Find where the given text appears and provide that cell's center as (X, Y) coordinate. 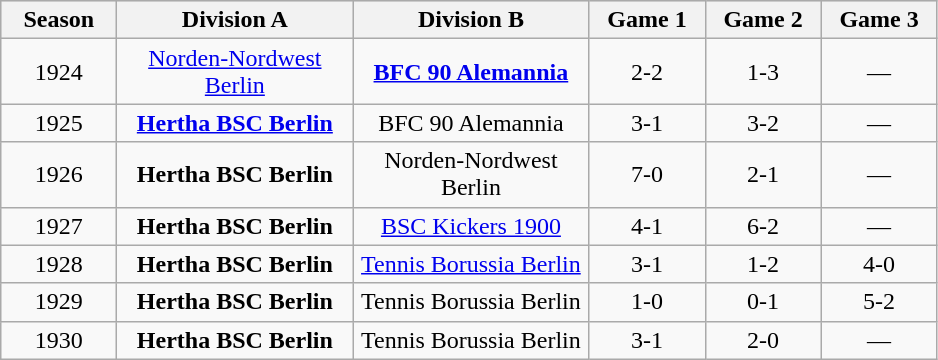
6-2 (763, 226)
Division A (235, 20)
Game 2 (763, 20)
1926 (59, 174)
1-3 (763, 72)
7-0 (647, 174)
1930 (59, 340)
1929 (59, 302)
1924 (59, 72)
Game 3 (879, 20)
2-2 (647, 72)
1928 (59, 264)
3-2 (763, 123)
Division B (471, 20)
5-2 (879, 302)
0-1 (763, 302)
BSC Kickers 1900 (471, 226)
4-0 (879, 264)
Season (59, 20)
2-0 (763, 340)
1925 (59, 123)
1927 (59, 226)
2-1 (763, 174)
1-2 (763, 264)
4-1 (647, 226)
1-0 (647, 302)
Game 1 (647, 20)
